Search for the cell housing the specified text and yield its (x, y) center coordinate. 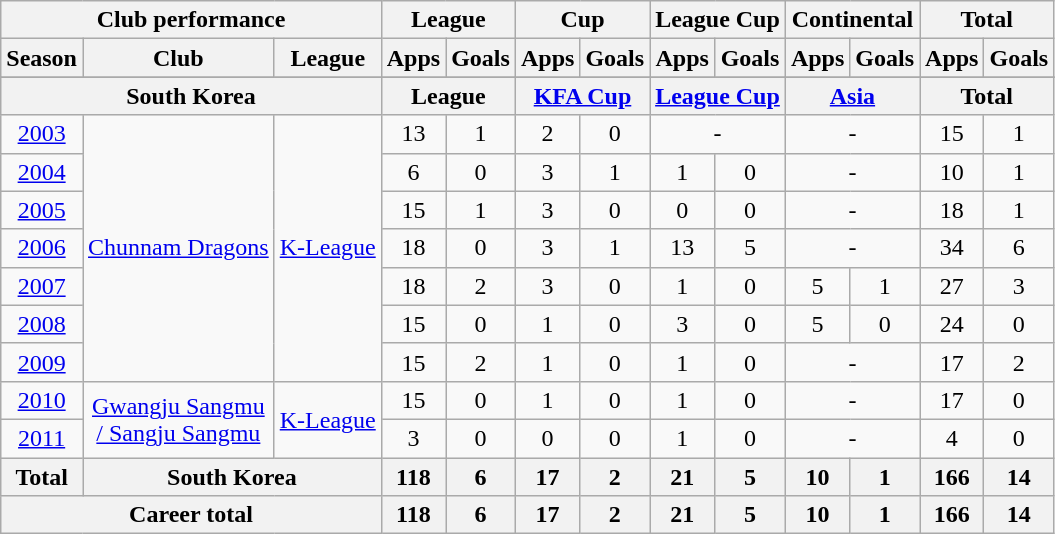
Cup (582, 20)
Season (42, 58)
24 (952, 324)
2003 (42, 134)
Asia (852, 96)
34 (952, 248)
2010 (42, 400)
Career total (191, 515)
Club (178, 58)
Continental (852, 20)
2007 (42, 286)
Chunnam Dragons (178, 248)
2009 (42, 362)
Club performance (191, 20)
4 (952, 438)
2011 (42, 438)
2008 (42, 324)
2006 (42, 248)
2005 (42, 210)
KFA Cup (582, 96)
2004 (42, 172)
Gwangju Sangmu / Sangju Sangmu (178, 419)
27 (952, 286)
